Return [X, Y] of the center of cell containing provided text 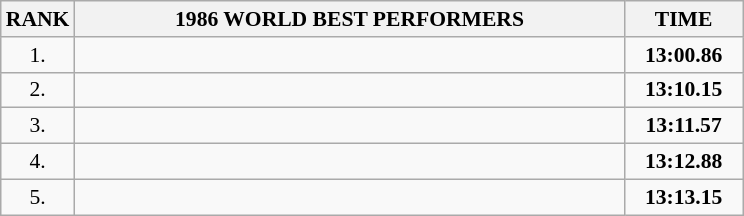
13:00.86 [684, 55]
1. [38, 55]
RANK [38, 19]
13:11.57 [684, 126]
TIME [684, 19]
13:10.15 [684, 90]
13:12.88 [684, 162]
3. [38, 126]
5. [38, 197]
2. [38, 90]
1986 WORLD BEST PERFORMERS [349, 19]
4. [38, 162]
13:13.15 [684, 197]
